Return the (X, Y) coordinate for the center point of the cell that contains the specified text.  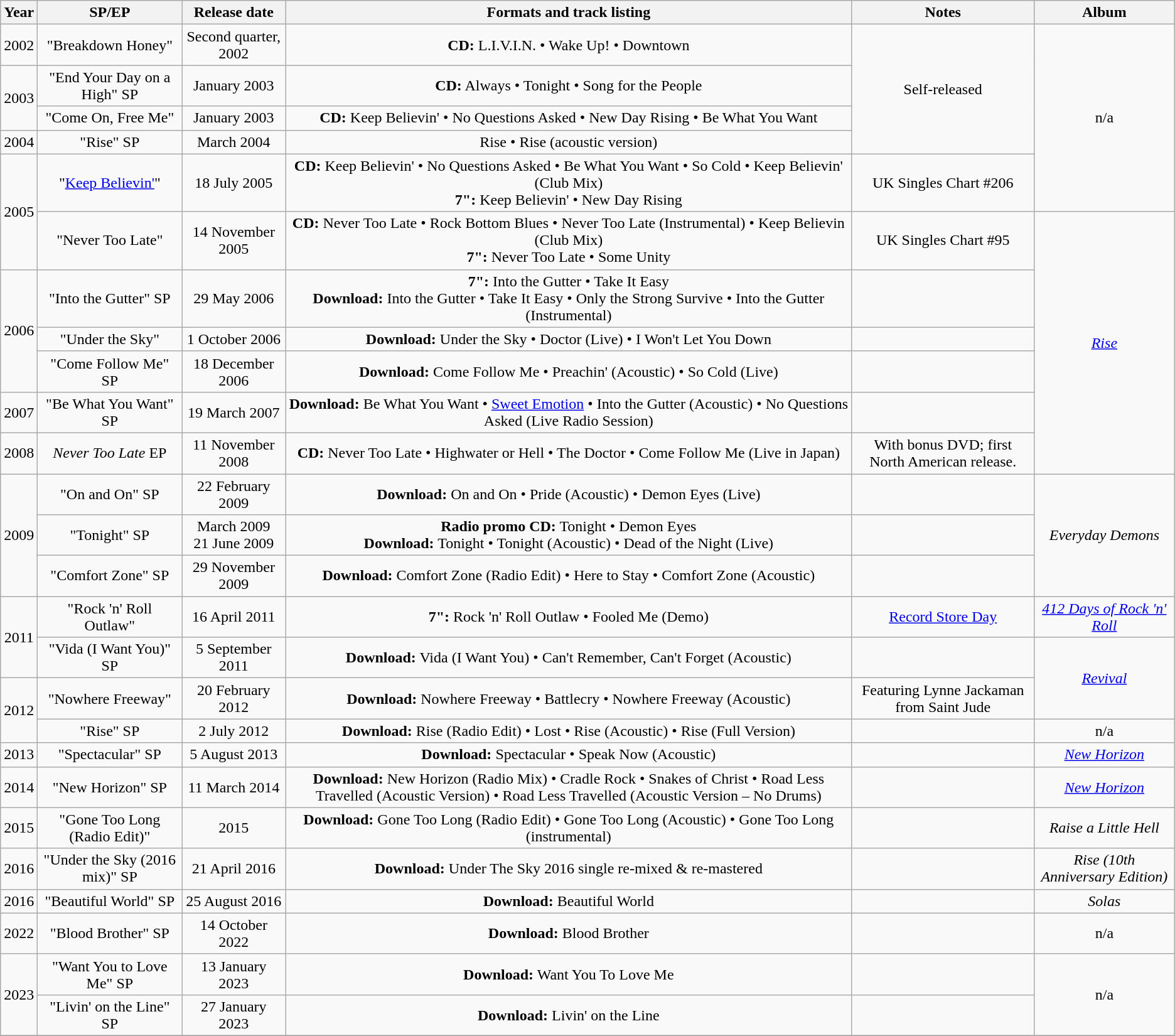
March 200921 June 2009 (233, 535)
7": Rock 'n' Roll Outlaw • Fooled Me (Demo) (569, 617)
"Gone Too Long (Radio Edit)" (110, 828)
CD: Always • Tonight • Song for the People (569, 85)
CD: Keep Believin' • No Questions Asked • New Day Rising • Be What You Want (569, 118)
UK Singles Chart #206 (943, 183)
Record Store Day (943, 617)
Notes (943, 13)
Revival (1104, 678)
2007 (19, 412)
"Beautiful World" SP (110, 901)
"On and On" SP (110, 494)
Featuring Lynne Jackaman from Saint Jude (943, 698)
"Be What You Want" SP (110, 412)
20 February 2012 (233, 698)
Radio promo CD: Tonight • Demon EyesDownload: Tonight • Tonight (Acoustic) • Dead of the Night (Live) (569, 535)
CD: L.I.V.I.N. • Wake Up! • Downtown (569, 45)
25 August 2016 (233, 901)
"Spectacular" SP (110, 755)
27 January 2023 (233, 1015)
2014 (19, 787)
"Tonight" SP (110, 535)
5 August 2013 (233, 755)
Formats and track listing (569, 13)
Download: Comfort Zone (Radio Edit) • Here to Stay • Comfort Zone (Acoustic) (569, 576)
Rise • Rise (acoustic version) (569, 142)
29 May 2006 (233, 298)
Rise (10th Anniversary Edition) (1104, 869)
Rise (1104, 343)
22 February 2009 (233, 494)
Album (1104, 13)
Download: Rise (Radio Edit) • Lost • Rise (Acoustic) • Rise (Full Version) (569, 731)
"Nowhere Freeway" (110, 698)
21 April 2016 (233, 869)
Release date (233, 13)
1 October 2006 (233, 339)
"Rock 'n' Roll Outlaw" (110, 617)
With bonus DVD; first North American release. (943, 453)
"Come Follow Me" SP (110, 372)
18 July 2005 (233, 183)
Download: Under the Sky • Doctor (Live) • I Won't Let You Down (569, 339)
Download: Be What You Want • Sweet Emotion • Into the Gutter (Acoustic) • No Questions Asked (Live Radio Session) (569, 412)
Download: Livin' on the Line (569, 1015)
CD: Never Too Late • Rock Bottom Blues • Never Too Late (Instrumental) • Keep Believin (Club Mix)7": Never Too Late • Some Unity (569, 240)
Self-released (943, 89)
5 September 2011 (233, 658)
Download: Come Follow Me • Preachin' (Acoustic) • So Cold (Live) (569, 372)
29 November 2009 (233, 576)
Year (19, 13)
2011 (19, 637)
Download: On and On • Pride (Acoustic) • Demon Eyes (Live) (569, 494)
"Come On, Free Me" (110, 118)
2003 (19, 98)
14 November 2005 (233, 240)
Never Too Late EP (110, 453)
"Livin' on the Line" SP (110, 1015)
"Under the Sky" (110, 339)
"Want You to Love Me" SP (110, 974)
Download: Want You To Love Me (569, 974)
"New Horizon" SP (110, 787)
2012 (19, 711)
2023 (19, 995)
2002 (19, 45)
Everyday Demons (1104, 535)
2013 (19, 755)
Second quarter, 2002 (233, 45)
2009 (19, 535)
"Comfort Zone" SP (110, 576)
11 March 2014 (233, 787)
2005 (19, 212)
"Under the Sky (2016 mix)" SP (110, 869)
Raise a Little Hell (1104, 828)
2 July 2012 (233, 731)
2008 (19, 453)
CD: Keep Believin' • No Questions Asked • Be What You Want • So Cold • Keep Believin' (Club Mix)7": Keep Believin' • New Day Rising (569, 183)
"Breakdown Honey" (110, 45)
Download: Under The Sky 2016 single re-mixed & re-mastered (569, 869)
11 November 2008 (233, 453)
2006 (19, 330)
7": Into the Gutter • Take It EasyDownload: Into the Gutter • Take It Easy • Only the Strong Survive • Into the Gutter (Instrumental) (569, 298)
"Keep Believin'" (110, 183)
2022 (19, 933)
2004 (19, 142)
"Into the Gutter" SP (110, 298)
Solas (1104, 901)
March 2004 (233, 142)
16 April 2011 (233, 617)
13 January 2023 (233, 974)
"Vida (I Want You)" SP (110, 658)
Download: Blood Brother (569, 933)
18 December 2006 (233, 372)
"End Your Day on a High" SP (110, 85)
Download: Gone Too Long (Radio Edit) • Gone Too Long (Acoustic) • Gone Too Long (instrumental) (569, 828)
"Never Too Late" (110, 240)
UK Singles Chart #95 (943, 240)
CD: Never Too Late • Highwater or Hell • The Doctor • Come Follow Me (Live in Japan) (569, 453)
14 October 2022 (233, 933)
"Blood Brother" SP (110, 933)
SP/EP (110, 13)
Download: Spectacular • Speak Now (Acoustic) (569, 755)
19 March 2007 (233, 412)
Download: Nowhere Freeway • Battlecry • Nowhere Freeway (Acoustic) (569, 698)
Download: Beautiful World (569, 901)
412 Days of Rock 'n' Roll (1104, 617)
Download: Vida (I Want You) • Can't Remember, Can't Forget (Acoustic) (569, 658)
